Determine the [x, y] coordinate at the center of the cell enclosing the given text.  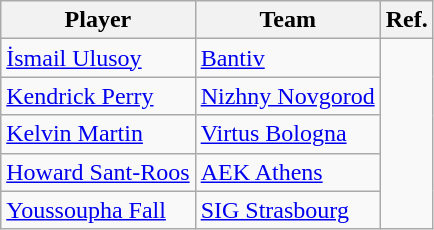
Player [98, 20]
Youssoupha Fall [98, 210]
Kendrick Perry [98, 96]
Bantiv [288, 58]
SIG Strasbourg [288, 210]
Howard Sant-Roos [98, 172]
Team [288, 20]
Nizhny Novgorod [288, 96]
AEK Athens [288, 172]
İsmail Ulusoy [98, 58]
Virtus Bologna [288, 134]
Ref. [406, 20]
Kelvin Martin [98, 134]
